Determine the [X, Y] coordinate at the center of the cell enclosing the given text.  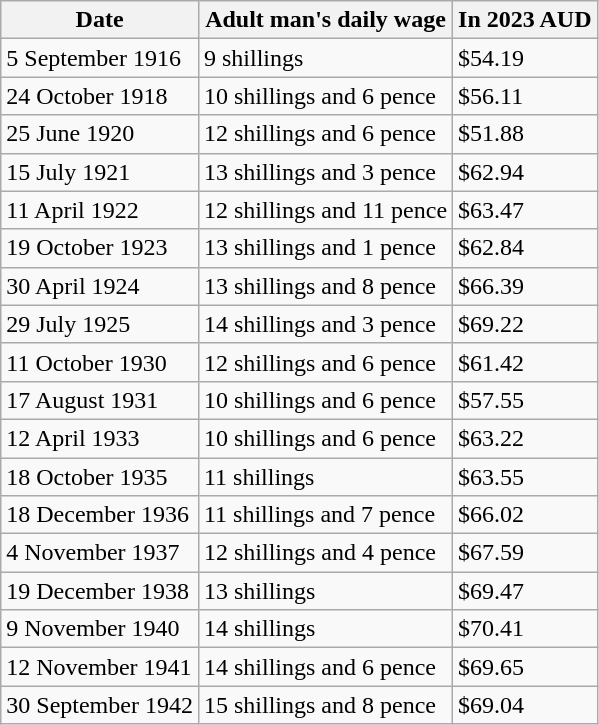
$51.88 [525, 134]
$54.19 [525, 58]
12 shillings and 11 pence [325, 210]
$56.11 [525, 96]
15 July 1921 [100, 172]
19 October 1923 [100, 248]
11 October 1930 [100, 362]
13 shillings and 3 pence [325, 172]
Date [100, 20]
29 July 1925 [100, 324]
$67.59 [525, 553]
13 shillings and 1 pence [325, 248]
4 November 1937 [100, 553]
14 shillings and 6 pence [325, 667]
17 August 1931 [100, 400]
11 shillings [325, 477]
14 shillings [325, 629]
15 shillings and 8 pence [325, 705]
$66.02 [525, 515]
11 April 1922 [100, 210]
30 September 1942 [100, 705]
14 shillings and 3 pence [325, 324]
Adult man's daily wage [325, 20]
$63.55 [525, 477]
$69.22 [525, 324]
13 shillings [325, 591]
$62.84 [525, 248]
$69.65 [525, 667]
$57.55 [525, 400]
9 November 1940 [100, 629]
$69.04 [525, 705]
12 shillings and 4 pence [325, 553]
12 April 1933 [100, 438]
18 December 1936 [100, 515]
25 June 1920 [100, 134]
9 shillings [325, 58]
19 December 1938 [100, 591]
$63.47 [525, 210]
11 shillings and 7 pence [325, 515]
$62.94 [525, 172]
18 October 1935 [100, 477]
In 2023 AUD [525, 20]
5 September 1916 [100, 58]
$69.47 [525, 591]
13 shillings and 8 pence [325, 286]
$61.42 [525, 362]
$63.22 [525, 438]
24 October 1918 [100, 96]
12 November 1941 [100, 667]
$70.41 [525, 629]
$66.39 [525, 286]
30 April 1924 [100, 286]
